Locate the cell with the specified text and output its [X, Y] center coordinate. 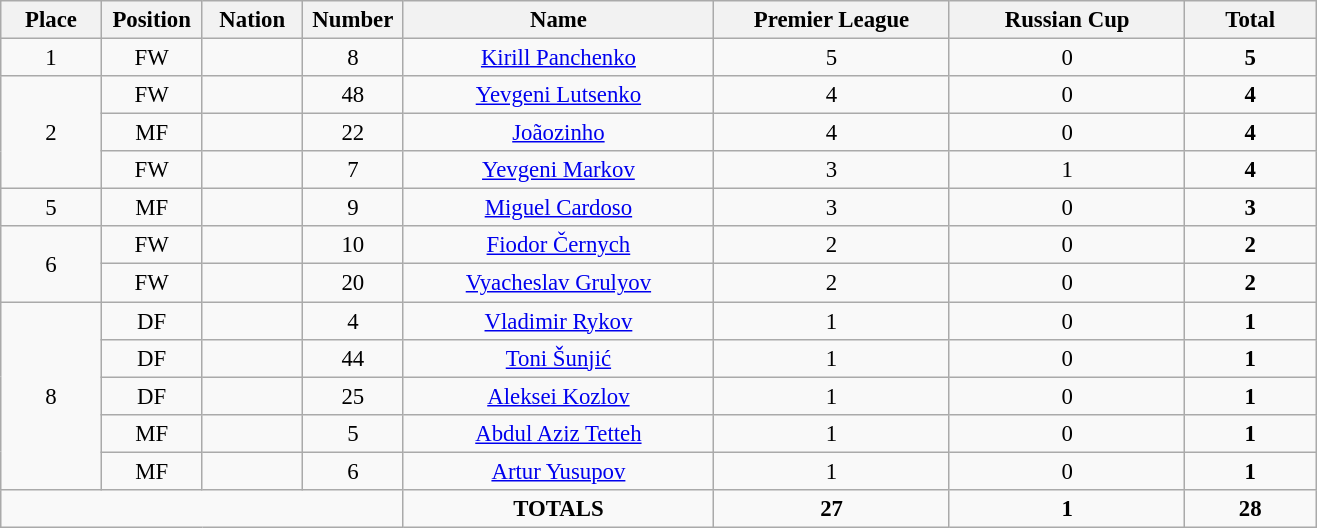
Number [354, 20]
Premier League [832, 20]
Abdul Aziz Tetteh [558, 433]
Place [52, 20]
Miguel Cardoso [558, 208]
28 [1250, 509]
Nation [252, 20]
Fiodor Černych [558, 245]
Name [558, 20]
9 [354, 208]
Joãozinho [558, 133]
Total [1250, 20]
Position [152, 20]
20 [354, 283]
48 [354, 95]
Yevgeni Markov [558, 170]
44 [354, 358]
Aleksei Kozlov [558, 396]
22 [354, 133]
27 [832, 509]
Toni Šunjić [558, 358]
Kirill Panchenko [558, 58]
25 [354, 396]
Artur Yusupov [558, 471]
Vladimir Rykov [558, 321]
10 [354, 245]
TOTALS [558, 509]
Vyacheslav Grulyov [558, 283]
Russian Cup [1067, 20]
7 [354, 170]
Yevgeni Lutsenko [558, 95]
